Provide the [X, Y] coordinate of the cell's center where the given text is located.  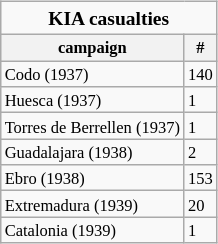
KIA casualties [109, 18]
# [200, 48]
20 [200, 204]
Codo (1937) [92, 74]
Extremadura (1939) [92, 204]
140 [200, 74]
2 [200, 152]
campaign [92, 48]
Catalonia (1939) [92, 230]
Guadalajara (1938) [92, 152]
Ebro (1938) [92, 178]
Torres de Berrellen (1937) [92, 126]
153 [200, 178]
Huesca (1937) [92, 100]
